Output the (X, Y) coordinate of the center of the cell containing the given text.  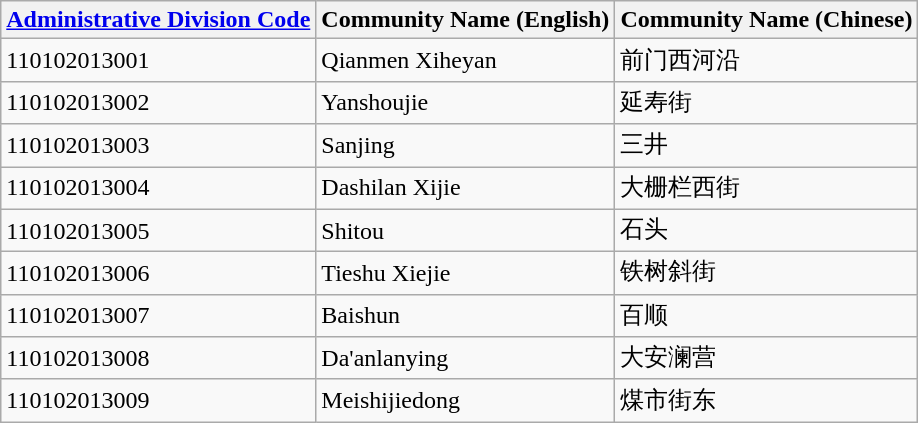
110102013006 (158, 274)
Tieshu Xiejie (466, 274)
Yanshoujie (466, 102)
大安澜营 (766, 358)
110102013002 (158, 102)
110102013001 (158, 60)
煤市街东 (766, 400)
三井 (766, 146)
前门西河沿 (766, 60)
Da'anlanying (466, 358)
110102013004 (158, 188)
铁树斜街 (766, 274)
Qianmen Xiheyan (466, 60)
110102013005 (158, 230)
延寿街 (766, 102)
Sanjing (466, 146)
Meishijiedong (466, 400)
百顺 (766, 316)
Administrative Division Code (158, 20)
110102013008 (158, 358)
Community Name (Chinese) (766, 20)
Community Name (English) (466, 20)
Baishun (466, 316)
110102013009 (158, 400)
石头 (766, 230)
Shitou (466, 230)
大栅栏西街 (766, 188)
Dashilan Xijie (466, 188)
110102013003 (158, 146)
110102013007 (158, 316)
